Extract the [x, y] coordinate from the center of the cell holding the provided text.  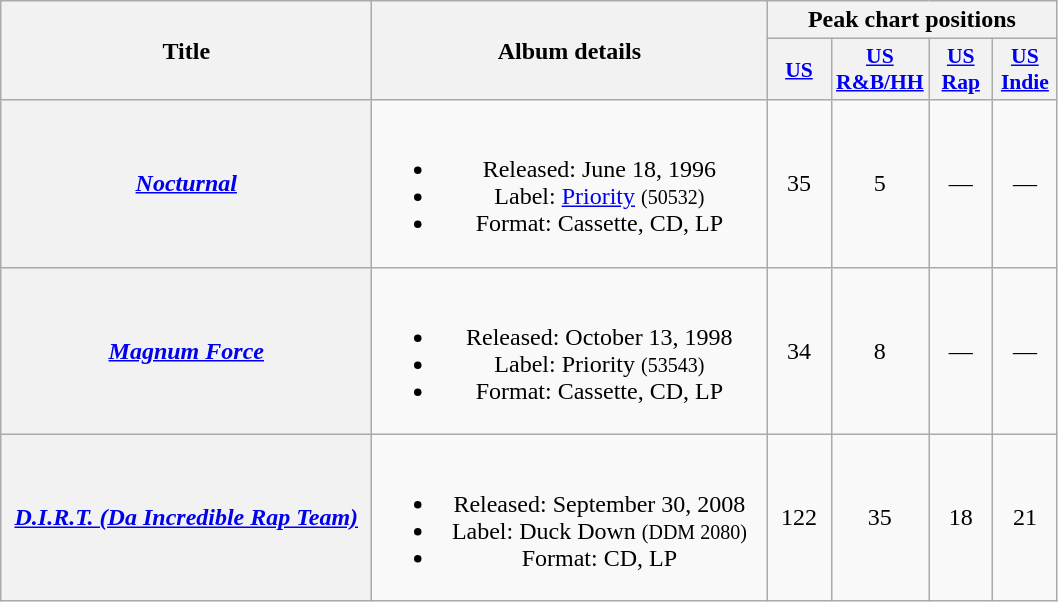
Peak chart positions [912, 20]
34 [799, 350]
8 [880, 350]
5 [880, 184]
US [799, 70]
Released: October 13, 1998Label: Priority (53543)Format: Cassette, CD, LP [570, 350]
18 [961, 518]
122 [799, 518]
Nocturnal [186, 184]
US Indie [1025, 70]
D.I.R.T. (Da Incredible Rap Team) [186, 518]
Magnum Force [186, 350]
USR&B/HH [880, 70]
Released: June 18, 1996Label: Priority (50532)Format: Cassette, CD, LP [570, 184]
Title [186, 50]
Album details [570, 50]
21 [1025, 518]
USRap [961, 70]
Released: September 30, 2008Label: Duck Down (DDM 2080)Format: CD, LP [570, 518]
